Detect which cell encompasses the target text, then output its [X, Y] center coordinate. 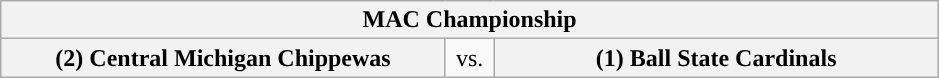
vs. [470, 58]
(2) Central Michigan Chippewas [224, 58]
(1) Ball State Cardinals [716, 58]
MAC Championship [470, 20]
